Determine the [x, y] coordinate at the center of the cell enclosing the given text.  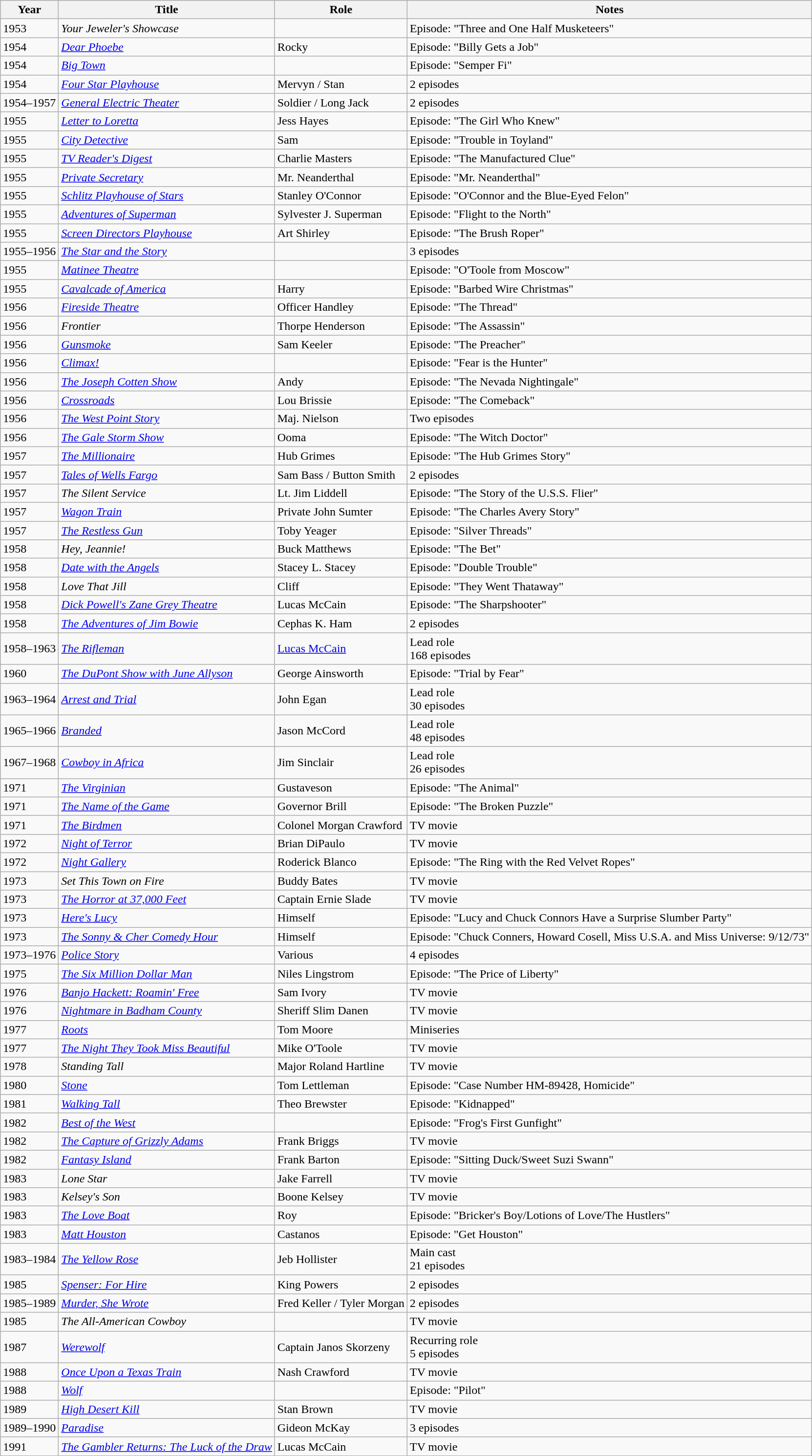
Thorpe Henderson [341, 326]
1981 [29, 1104]
Maj. Nielson [341, 419]
King Powers [341, 1285]
Episode: "Trouble in Toyland" [610, 140]
Episode: "Get Houston" [610, 1234]
Cowboy in Africa [167, 762]
The Night They Took Miss Beautiful [167, 1048]
Lead role30 episodes [610, 699]
Notes [610, 10]
Best of the West [167, 1122]
Colonel Morgan Crawford [341, 825]
1953 [29, 28]
Episode: "O'Connor and the Blue-Eyed Felon" [610, 195]
Werewolf [167, 1347]
Theo Brewster [341, 1104]
Episode: "Kidnapped" [610, 1104]
Letter to Loretta [167, 121]
Title [167, 10]
The Silent Service [167, 493]
The Virginian [167, 788]
Episode: "Pilot" [610, 1391]
Harry [341, 289]
Rocky [341, 47]
Adventures of Superman [167, 214]
Soldier / Long Jack [341, 103]
Episode: "Semper Fi" [610, 65]
Art Shirley [341, 233]
The Gale Storm Show [167, 437]
The Name of the Game [167, 806]
Four Star Playhouse [167, 84]
Episode: "Billy Gets a Job" [610, 47]
Episode: "Frog's First Gunfight" [610, 1122]
1965–1966 [29, 731]
Screen Directors Playhouse [167, 233]
The Horror at 37,000 Feet [167, 899]
Mervyn / Stan [341, 84]
Date with the Angels [167, 568]
Episode: "Double Trouble" [610, 568]
Episode: "They Went Thataway" [610, 586]
Episode: "The Manufactured Clue" [610, 158]
Branded [167, 731]
Major Roland Hartline [341, 1067]
Nash Crawford [341, 1372]
1978 [29, 1067]
Captain Ernie Slade [341, 899]
Stone [167, 1085]
Tom Lettleman [341, 1085]
Episode: "The Hub Grimes Story" [610, 456]
1985–1989 [29, 1303]
Year [29, 10]
Once Upon a Texas Train [167, 1372]
1980 [29, 1085]
The Rifleman [167, 649]
Officer Handley [341, 307]
Sam [341, 140]
Gustaveson [341, 788]
Paradise [167, 1428]
Toby Yeager [341, 530]
Episode: "Barbed Wire Christmas" [610, 289]
1967–1968 [29, 762]
Episode: "Bricker's Boy/Lotions of Love/The Hustlers" [610, 1216]
Dear Phoebe [167, 47]
1963–1964 [29, 699]
1991 [29, 1446]
Stan Brown [341, 1409]
General Electric Theater [167, 103]
The All-American Cowboy [167, 1322]
The Gambler Returns: The Luck of the Draw [167, 1446]
Niles Lingstrom [341, 974]
Hub Grimes [341, 456]
The Star and the Story [167, 252]
Police Story [167, 955]
1975 [29, 974]
Frontier [167, 326]
Big Town [167, 65]
Episode: "The Preacher" [610, 344]
Lone Star [167, 1178]
The Yellow Rose [167, 1260]
Episode: "Flight to the North" [610, 214]
Episode: "Mr. Neanderthal" [610, 177]
Sylvester J. Superman [341, 214]
Lt. Jim Liddell [341, 493]
Tales of Wells Fargo [167, 474]
The Capture of Grizzly Adams [167, 1141]
1954–1957 [29, 103]
Standing Tall [167, 1067]
Here's Lucy [167, 918]
Mike O'Toole [341, 1048]
Wolf [167, 1391]
Episode: "Three and One Half Musketeers" [610, 28]
Episode: "The Assassin" [610, 326]
4 episodes [610, 955]
Episode: "Case Number HM-89428, Homicide" [610, 1085]
1973–1976 [29, 955]
Sam Bass / Button Smith [341, 474]
Buddy Bates [341, 881]
Boone Kelsey [341, 1197]
Recurring role5 episodes [610, 1347]
Tom Moore [341, 1029]
Private John Sumter [341, 512]
Various [341, 955]
Stacey L. Stacey [341, 568]
Cliff [341, 586]
Fantasy Island [167, 1159]
1960 [29, 674]
Ooma [341, 437]
Episode: "Trial by Fear" [610, 674]
Two episodes [610, 419]
The Love Boat [167, 1216]
Episode: "The Broken Puzzle" [610, 806]
Episode: "The Story of the U.S.S. Flier" [610, 493]
Episode: "The Bet" [610, 549]
Your Jeweler's Showcase [167, 28]
1958–1963 [29, 649]
Roots [167, 1029]
Mr. Neanderthal [341, 177]
Sam Ivory [341, 992]
Night of Terror [167, 843]
Sheriff Slim Danen [341, 1011]
Schlitz Playhouse of Stars [167, 195]
The Sonny & Cher Comedy Hour [167, 937]
Sam Keeler [341, 344]
Murder, She Wrote [167, 1303]
Crossroads [167, 400]
Spenser: For Hire [167, 1285]
1989–1990 [29, 1428]
Brian DiPaulo [341, 843]
Matt Houston [167, 1234]
Episode: "Silver Threads" [610, 530]
Nightmare in Badham County [167, 1011]
Episode: "The Comeback" [610, 400]
Episode: "Fear is the Hunter" [610, 363]
Lou Brissie [341, 400]
Frank Briggs [341, 1141]
The Restless Gun [167, 530]
Set This Town on Fire [167, 881]
1955–1956 [29, 252]
City Detective [167, 140]
Walking Tall [167, 1104]
Episode: "The Thread" [610, 307]
Frank Barton [341, 1159]
The Adventures of Jim Bowie [167, 623]
The West Point Story [167, 419]
Kelsey's Son [167, 1197]
1989 [29, 1409]
Gideon McKay [341, 1428]
Wagon Train [167, 512]
Episode: "The Ring with the Red Velvet Ropes" [610, 862]
Episode: "The Price of Liberty" [610, 974]
1983–1984 [29, 1260]
Night Gallery [167, 862]
Roderick Blanco [341, 862]
Jeb Hollister [341, 1260]
Charlie Masters [341, 158]
Climax! [167, 363]
Main cast21 episodes [610, 1260]
Stanley O'Connor [341, 195]
Banjo Hackett: Roamin' Free [167, 992]
Role [341, 10]
Jim Sinclair [341, 762]
Episode: "The Brush Roper" [610, 233]
The Birdmen [167, 825]
Episode: "Chuck Conners, Howard Cosell, Miss U.S.A. and Miss Universe: 9/12/73" [610, 937]
Episode: "The Nevada Nightingale" [610, 382]
John Egan [341, 699]
Roy [341, 1216]
George Ainsworth [341, 674]
Private Secretary [167, 177]
High Desert Kill [167, 1409]
Jess Hayes [341, 121]
Castanos [341, 1234]
Arrest and Trial [167, 699]
Lead role48 episodes [610, 731]
1987 [29, 1347]
Jake Farrell [341, 1178]
The Joseph Cotten Show [167, 382]
The Millionaire [167, 456]
Matinee Theatre [167, 270]
Miniseries [610, 1029]
Love That Jill [167, 586]
Governor Brill [341, 806]
Episode: "The Girl Who Knew" [610, 121]
Fred Keller / Tyler Morgan [341, 1303]
TV Reader's Digest [167, 158]
Episode: "O'Toole from Moscow" [610, 270]
Episode: "The Sharpshooter" [610, 605]
Episode: "Sitting Duck/Sweet Suzi Swann" [610, 1159]
Cephas K. Ham [341, 623]
Hey, Jeannie! [167, 549]
Episode: "Lucy and Chuck Connors Have a Surprise Slumber Party" [610, 918]
Lead role26 episodes [610, 762]
Episode: "The Animal" [610, 788]
Jason McCord [341, 731]
Gunsmoke [167, 344]
The DuPont Show with June Allyson [167, 674]
Cavalcade of America [167, 289]
Episode: "The Witch Doctor" [610, 437]
Andy [341, 382]
Episode: "The Charles Avery Story" [610, 512]
Buck Matthews [341, 549]
Captain Janos Skorzeny [341, 1347]
Lead role168 episodes [610, 649]
Dick Powell's Zane Grey Theatre [167, 605]
The Six Million Dollar Man [167, 974]
Fireside Theatre [167, 307]
